Locate the cell with the specified text and output its [X, Y] center coordinate. 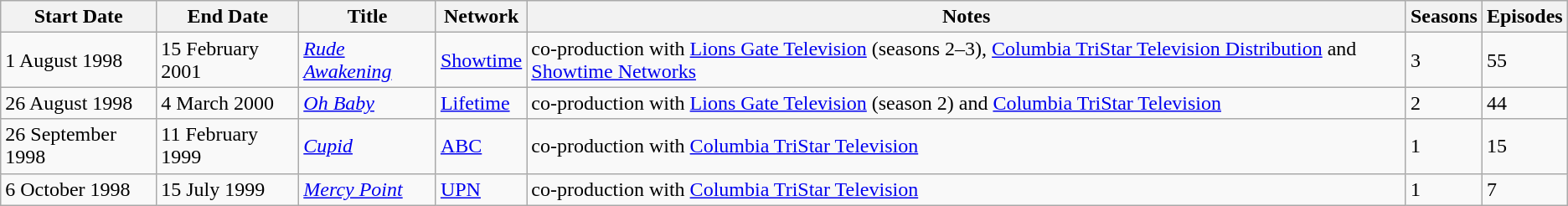
2 [1444, 103]
4 March 2000 [228, 103]
Lifetime [481, 103]
44 [1524, 103]
26 September 1998 [79, 146]
co-production with Lions Gate Television (season 2) and Columbia TriStar Television [967, 103]
7 [1524, 189]
Network [481, 17]
Oh Baby [368, 103]
Mercy Point [368, 189]
End Date [228, 17]
Episodes [1524, 17]
Start Date [79, 17]
UPN [481, 189]
15 [1524, 146]
11 February 1999 [228, 146]
co-production with Lions Gate Television (seasons 2–3), Columbia TriStar Television Distribution and Showtime Networks [967, 60]
ABC [481, 146]
15 February 2001 [228, 60]
Notes [967, 17]
Seasons [1444, 17]
26 August 1998 [79, 103]
Rude Awakening [368, 60]
6 October 1998 [79, 189]
Showtime [481, 60]
1 August 1998 [79, 60]
55 [1524, 60]
3 [1444, 60]
15 July 1999 [228, 189]
Title [368, 17]
Cupid [368, 146]
